Identify which cell holds the provided text, then report its (x, y) central coordinate. 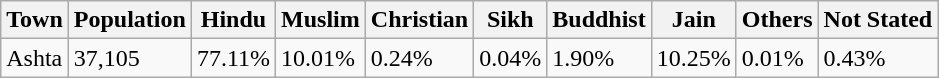
Christian (419, 20)
Sikh (510, 20)
77.11% (233, 58)
0.01% (777, 58)
0.43% (878, 58)
0.24% (419, 58)
10.25% (694, 58)
Jain (694, 20)
Muslim (321, 20)
Population (130, 20)
0.04% (510, 58)
Others (777, 20)
Not Stated (878, 20)
37,105 (130, 58)
Buddhist (599, 20)
Ashta (35, 58)
10.01% (321, 58)
1.90% (599, 58)
Town (35, 20)
Hindu (233, 20)
